Return (x, y) of the center of cell containing provided text 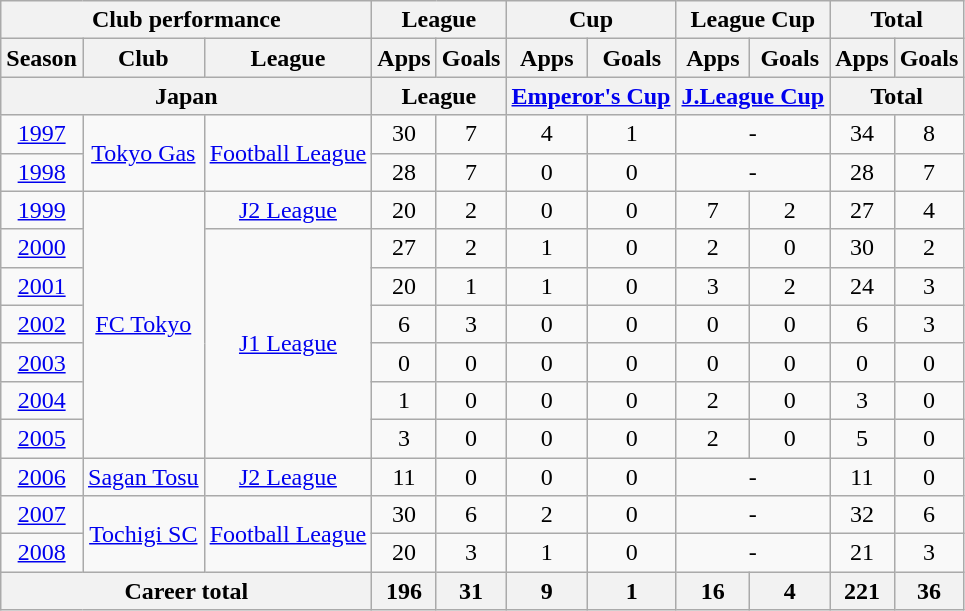
34 (862, 134)
16 (713, 591)
Japan (186, 96)
Sagan Tosu (143, 477)
Emperor's Cup (591, 96)
J.League Cup (753, 96)
Career total (186, 591)
2005 (42, 438)
1998 (42, 172)
2004 (42, 400)
24 (862, 286)
2007 (42, 515)
36 (929, 591)
Club performance (186, 20)
32 (862, 515)
FC Tokyo (143, 324)
1999 (42, 210)
196 (404, 591)
2001 (42, 286)
5 (862, 438)
221 (862, 591)
9 (547, 591)
Club (143, 58)
8 (929, 134)
1997 (42, 134)
2000 (42, 248)
Tokyo Gas (143, 153)
2003 (42, 362)
2008 (42, 553)
Tochigi SC (143, 534)
2006 (42, 477)
Season (42, 58)
Cup (591, 20)
League Cup (753, 20)
J1 League (288, 343)
2002 (42, 324)
21 (862, 553)
31 (471, 591)
